Detect which cell encompasses the target text, then output its [x, y] center coordinate. 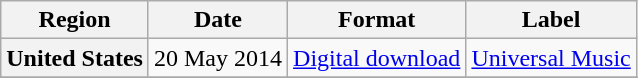
20 May 2014 [218, 58]
United States [75, 58]
Digital download [377, 58]
Format [377, 20]
Region [75, 20]
Label [551, 20]
Universal Music [551, 58]
Date [218, 20]
